For the text-containing cell, return its midpoint in [X, Y] coordinate format. 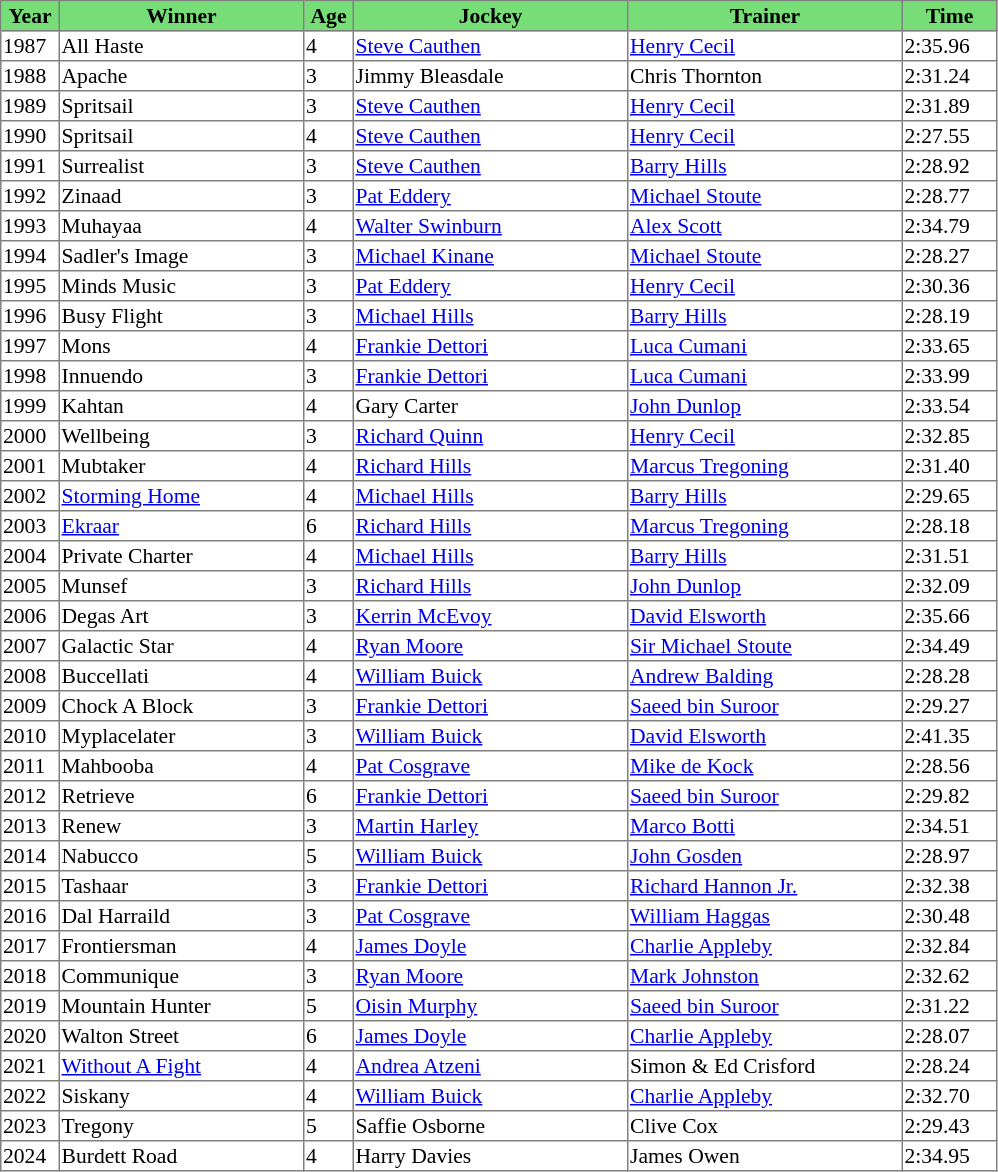
Wellbeing [181, 436]
Apache [181, 76]
2023 [30, 1126]
Siskany [181, 1096]
1989 [30, 106]
1988 [30, 76]
2:27.55 [949, 136]
2:31.24 [949, 76]
2001 [30, 466]
Walter Swinburn [490, 226]
Zinaad [181, 196]
Mons [181, 346]
2:32.85 [949, 436]
Trainer [765, 16]
Nabucco [181, 856]
1993 [30, 226]
2:30.48 [949, 916]
Munsef [181, 586]
2:29.65 [949, 496]
Storming Home [181, 496]
2024 [30, 1156]
2:35.66 [949, 616]
2022 [30, 1096]
Simon & Ed Crisford [765, 1066]
Jimmy Bleasdale [490, 76]
2019 [30, 1006]
2:31.89 [949, 106]
Mike de Kock [765, 766]
2:33.54 [949, 406]
1999 [30, 406]
2021 [30, 1066]
2:28.92 [949, 166]
2003 [30, 526]
Communique [181, 976]
2016 [30, 916]
William Haggas [765, 916]
2:32.84 [949, 946]
Harry Davies [490, 1156]
Clive Cox [765, 1126]
Oisin Murphy [490, 1006]
Richard Quinn [490, 436]
2017 [30, 946]
2:31.51 [949, 556]
Surrealist [181, 166]
2011 [30, 766]
Saffie Osborne [490, 1126]
1990 [30, 136]
Time [949, 16]
2018 [30, 976]
1992 [30, 196]
Andrew Balding [765, 676]
Tregony [181, 1126]
1994 [30, 256]
Dal Harraild [181, 916]
2:28.27 [949, 256]
Chock A Block [181, 706]
Walton Street [181, 1036]
2006 [30, 616]
2:34.79 [949, 226]
2:28.19 [949, 316]
Busy Flight [181, 316]
2:32.62 [949, 976]
2:28.24 [949, 1066]
2:28.97 [949, 856]
2020 [30, 1036]
Renew [181, 826]
1991 [30, 166]
Myplacelater [181, 736]
2:29.43 [949, 1126]
2:28.56 [949, 766]
Chris Thornton [765, 76]
Kerrin McEvoy [490, 616]
Tashaar [181, 886]
Muhayaa [181, 226]
Innuendo [181, 376]
Private Charter [181, 556]
2:41.35 [949, 736]
2:33.65 [949, 346]
2:28.28 [949, 676]
2:32.70 [949, 1096]
2002 [30, 496]
Winner [181, 16]
Mountain Hunter [181, 1006]
James Owen [765, 1156]
Minds Music [181, 286]
Jockey [490, 16]
2015 [30, 886]
Gary Carter [490, 406]
Michael Kinane [490, 256]
2:31.40 [949, 466]
2:32.09 [949, 586]
2013 [30, 826]
Year [30, 16]
Degas Art [181, 616]
2004 [30, 556]
2000 [30, 436]
All Haste [181, 46]
Sadler's Image [181, 256]
2:28.07 [949, 1036]
2:28.18 [949, 526]
Andrea Atzeni [490, 1066]
Kahtan [181, 406]
2014 [30, 856]
Ekraar [181, 526]
2005 [30, 586]
2009 [30, 706]
Sir Michael Stoute [765, 646]
2:35.96 [949, 46]
Alex Scott [765, 226]
2:34.51 [949, 826]
Age [329, 16]
Mahbooba [181, 766]
Burdett Road [181, 1156]
2:33.99 [949, 376]
2012 [30, 796]
Martin Harley [490, 826]
2:28.77 [949, 196]
2:30.36 [949, 286]
1995 [30, 286]
2:31.22 [949, 1006]
1987 [30, 46]
Marco Botti [765, 826]
2008 [30, 676]
2:32.38 [949, 886]
Retrieve [181, 796]
1997 [30, 346]
Buccellati [181, 676]
Galactic Star [181, 646]
2:34.49 [949, 646]
2007 [30, 646]
2:29.82 [949, 796]
1998 [30, 376]
Frontiersman [181, 946]
2:29.27 [949, 706]
John Gosden [765, 856]
2:34.95 [949, 1156]
1996 [30, 316]
Mark Johnston [765, 976]
2010 [30, 736]
Without A Fight [181, 1066]
Mubtaker [181, 466]
Richard Hannon Jr. [765, 886]
